For the text-containing cell, return its midpoint in (X, Y) coordinate format. 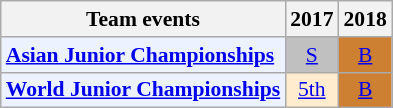
World Junior Championships (143, 90)
2017 (312, 19)
2018 (366, 19)
Asian Junior Championships (143, 55)
S (312, 55)
5th (312, 90)
Team events (143, 19)
